Pinpoint the cell where the given text exists, returning its (x, y) midpoint coordinate. 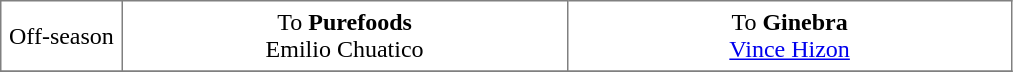
Off-season (62, 36)
To PurefoodsEmilio Chuatico (344, 36)
To GinebraVince Hizon (790, 36)
